For the text-containing cell, return its midpoint in [X, Y] coordinate format. 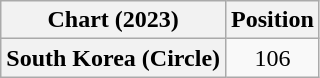
Chart (2023) [114, 20]
106 [273, 58]
South Korea (Circle) [114, 58]
Position [273, 20]
